Search for the cell housing the specified text and yield its [x, y] center coordinate. 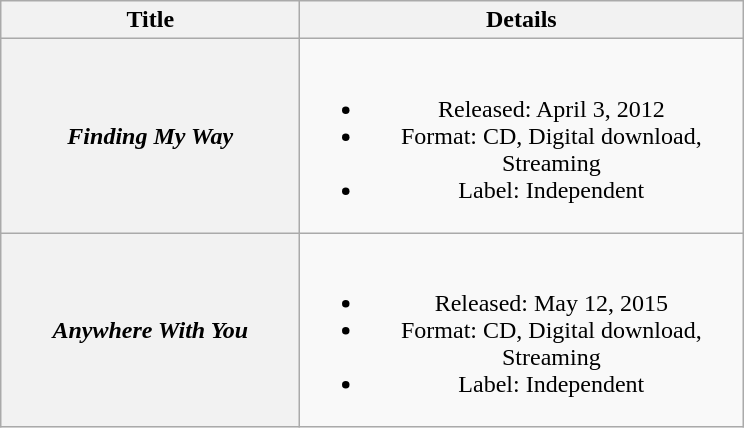
Details [522, 20]
Title [150, 20]
Released: May 12, 2015Format: CD, Digital download, StreamingLabel: Independent [522, 330]
Released: April 3, 2012Format: CD, Digital download, StreamingLabel: Independent [522, 136]
Finding My Way [150, 136]
Anywhere With You [150, 330]
